Determine the (X, Y) coordinate at the center of the cell enclosing the given text.  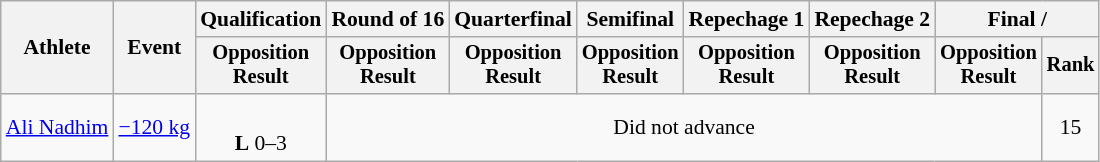
Qualification (260, 19)
Final / (1017, 19)
−120 kg (154, 128)
L 0–3 (260, 128)
Athlete (58, 48)
Repechage 1 (746, 19)
Repechage 2 (872, 19)
15 (1071, 128)
Rank (1071, 66)
Event (154, 48)
Did not advance (684, 128)
Quarterfinal (513, 19)
Round of 16 (388, 19)
Ali Nadhim (58, 128)
Semifinal (630, 19)
